Find where the given text appears and provide that cell's center as [X, Y] coordinate. 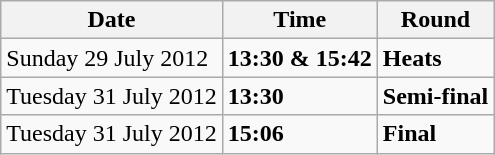
Sunday 29 July 2012 [112, 58]
Final [435, 134]
Round [435, 20]
Time [300, 20]
Heats [435, 58]
Semi-final [435, 96]
Date [112, 20]
13:30 & 15:42 [300, 58]
13:30 [300, 96]
15:06 [300, 134]
